Return the [X, Y] coordinate for the center point of the cell that contains the specified text.  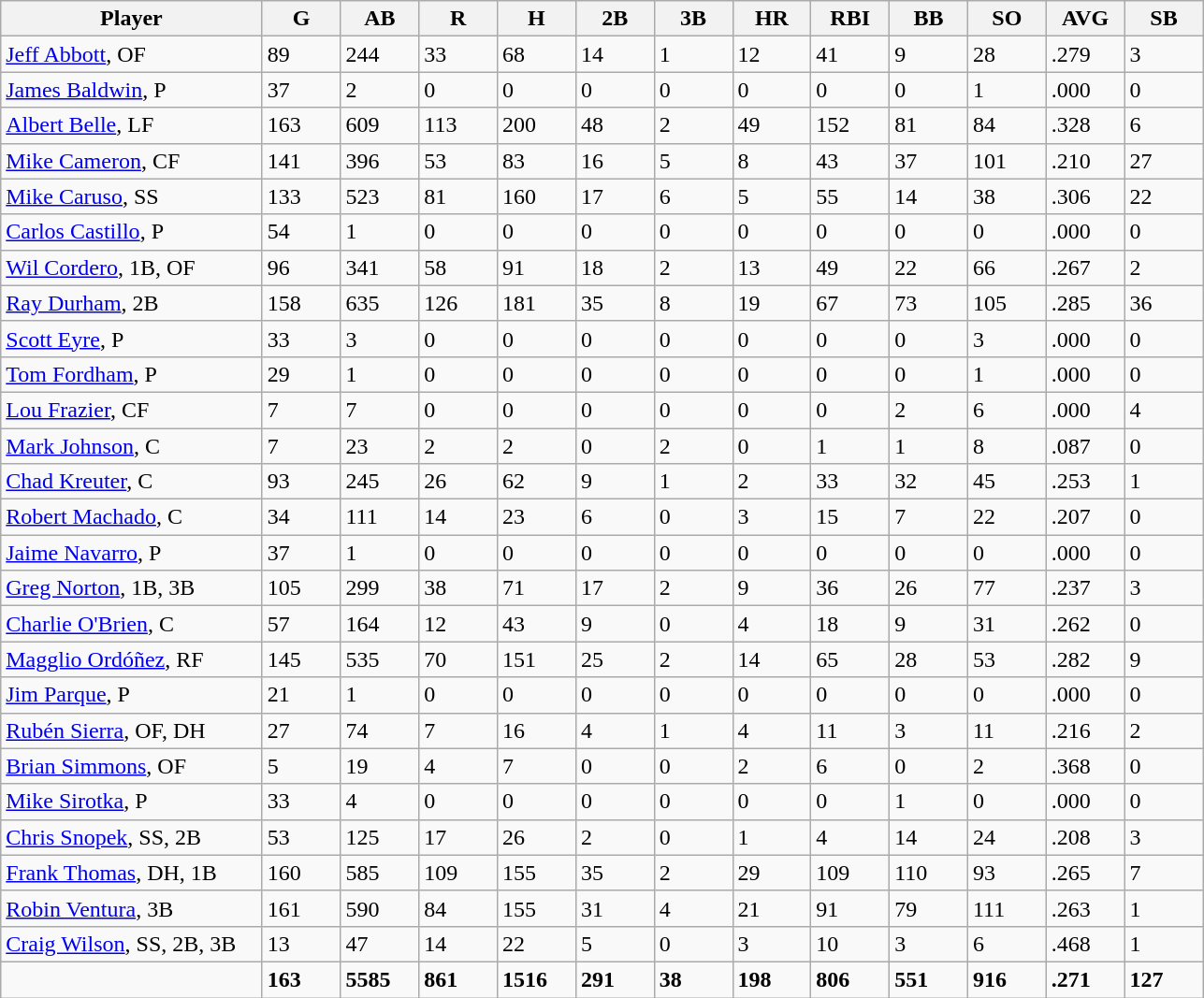
70 [458, 659]
Albert Belle, LF [131, 125]
71 [537, 588]
.267 [1085, 268]
.282 [1085, 659]
Tom Fordham, P [131, 374]
Greg Norton, 1B, 3B [131, 588]
Mark Johnson, C [131, 446]
.279 [1085, 54]
57 [301, 624]
110 [929, 873]
590 [380, 908]
Scott Eyre, P [131, 339]
126 [458, 303]
.210 [1085, 161]
47 [380, 944]
H [537, 19]
152 [850, 125]
.208 [1085, 837]
34 [301, 517]
.207 [1085, 517]
65 [850, 659]
198 [772, 979]
.328 [1085, 125]
341 [380, 268]
101 [1007, 161]
32 [929, 482]
585 [380, 873]
635 [380, 303]
James Baldwin, P [131, 90]
45 [1007, 482]
291 [615, 979]
158 [301, 303]
AVG [1085, 19]
916 [1007, 979]
861 [458, 979]
Mike Sirotka, P [131, 802]
.271 [1085, 979]
Mike Caruso, SS [131, 196]
HR [772, 19]
BB [929, 19]
Chad Kreuter, C [131, 482]
74 [380, 730]
133 [301, 196]
.237 [1085, 588]
2B [615, 19]
Rubén Sierra, OF, DH [131, 730]
73 [929, 303]
Mike Cameron, CF [131, 161]
551 [929, 979]
Craig Wilson, SS, 2B, 3B [131, 944]
164 [380, 624]
.262 [1085, 624]
1516 [537, 979]
Robert Machado, C [131, 517]
Jim Parque, P [131, 695]
54 [301, 232]
609 [380, 125]
161 [301, 908]
.468 [1085, 944]
.216 [1085, 730]
Carlos Castillo, P [131, 232]
299 [380, 588]
68 [537, 54]
G [301, 19]
Jeff Abbott, OF [131, 54]
83 [537, 161]
125 [380, 837]
806 [850, 979]
Charlie O'Brien, C [131, 624]
Magglio Ordóñez, RF [131, 659]
62 [537, 482]
Robin Ventura, 3B [131, 908]
.265 [1085, 873]
SB [1164, 19]
48 [615, 125]
535 [380, 659]
127 [1164, 979]
.285 [1085, 303]
R [458, 19]
.306 [1085, 196]
Player [131, 19]
77 [1007, 588]
58 [458, 268]
.263 [1085, 908]
SO [1007, 19]
.253 [1085, 482]
41 [850, 54]
10 [850, 944]
Ray Durham, 2B [131, 303]
96 [301, 268]
RBI [850, 19]
396 [380, 161]
181 [537, 303]
523 [380, 196]
151 [537, 659]
.087 [1085, 446]
145 [301, 659]
24 [1007, 837]
.368 [1085, 766]
Frank Thomas, DH, 1B [131, 873]
Chris Snopek, SS, 2B [131, 837]
55 [850, 196]
89 [301, 54]
15 [850, 517]
66 [1007, 268]
244 [380, 54]
79 [929, 908]
AB [380, 19]
Jaime Navarro, P [131, 553]
245 [380, 482]
3B [693, 19]
141 [301, 161]
Wil Cordero, 1B, OF [131, 268]
Brian Simmons, OF [131, 766]
Lou Frazier, CF [131, 410]
5585 [380, 979]
67 [850, 303]
200 [537, 125]
113 [458, 125]
25 [615, 659]
